For the text-containing cell, return its midpoint in (x, y) coordinate format. 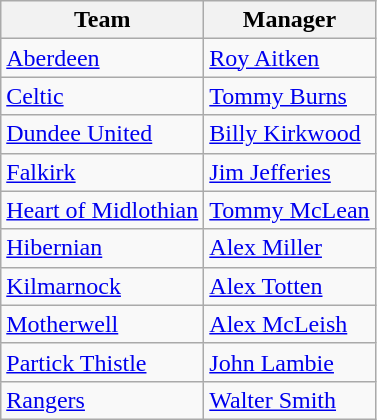
Team (102, 20)
Heart of Midlothian (102, 210)
Rangers (102, 400)
Tommy Burns (290, 96)
Aberdeen (102, 58)
Manager (290, 20)
Celtic (102, 96)
Partick Thistle (102, 362)
Billy Kirkwood (290, 134)
Alex Totten (290, 286)
Hibernian (102, 248)
John Lambie (290, 362)
Tommy McLean (290, 210)
Roy Aitken (290, 58)
Walter Smith (290, 400)
Jim Jefferies (290, 172)
Dundee United (102, 134)
Falkirk (102, 172)
Alex McLeish (290, 324)
Motherwell (102, 324)
Alex Miller (290, 248)
Kilmarnock (102, 286)
